From the cell containing the given text, extract its center point as (X, Y) coordinate. 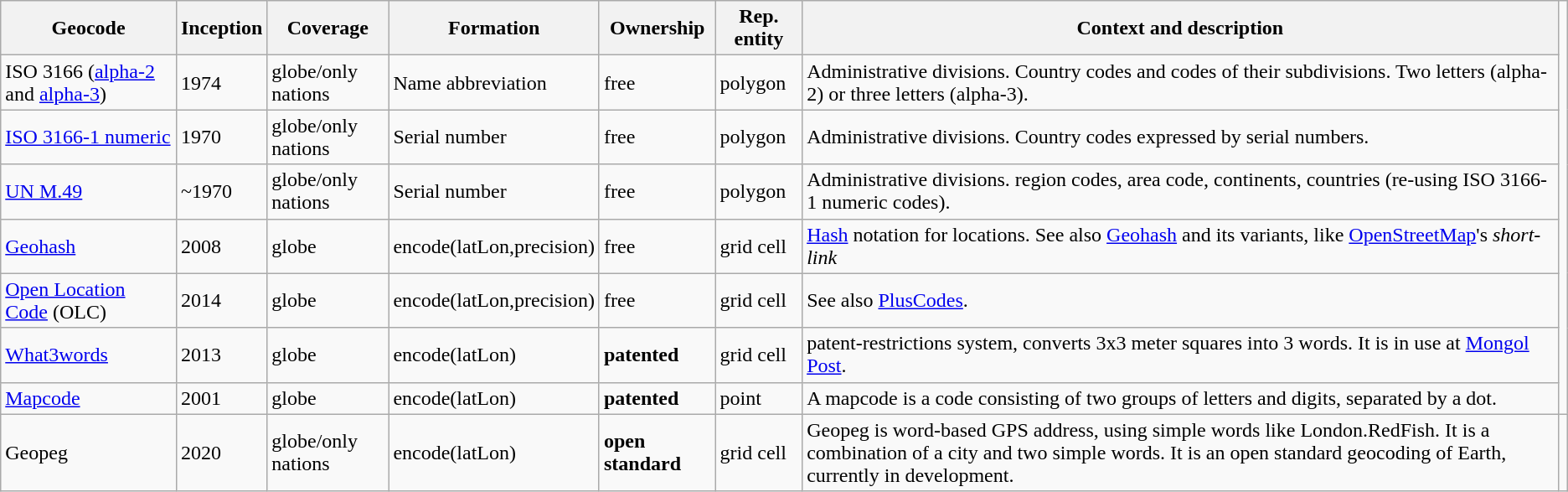
See also PlusCodes. (1181, 300)
patent-restrictions system, converts 3x3 meter squares into 3 words. It is in use at Mongol Post. (1181, 355)
2001 (221, 398)
Administrative divisions. Country codes expressed by serial numbers. (1181, 137)
open standard (657, 453)
UN M.49 (89, 191)
Rep. entity (759, 28)
Geopeg (89, 453)
Geocode (89, 28)
Name abbreviation (494, 82)
Coverage (328, 28)
2014 (221, 300)
Administrative divisions. Country codes and codes of their subdivisions. Two letters (alpha-2) or three letters (alpha-3). (1181, 82)
Context and description (1181, 28)
2008 (221, 246)
Mapcode (89, 398)
1970 (221, 137)
2020 (221, 453)
~1970 (221, 191)
Geohash (89, 246)
point (759, 398)
A mapcode is a code consisting of two groups of letters and digits, separated by a dot. (1181, 398)
Ownership (657, 28)
1974 (221, 82)
Formation (494, 28)
What3words (89, 355)
ISO 3166 (alpha-2 and alpha-3) (89, 82)
Open Location Code (OLC) (89, 300)
Hash notation for locations. See also Geohash and its variants, like OpenStreetMap's short-link (1181, 246)
ISO 3166-1 numeric (89, 137)
2013 (221, 355)
Inception (221, 28)
Administrative divisions. region codes, area code, continents, countries (re-using ISO 3166-1 numeric codes). (1181, 191)
